Capture the cell that displays the provided text and extract its (X, Y) central coordinate. 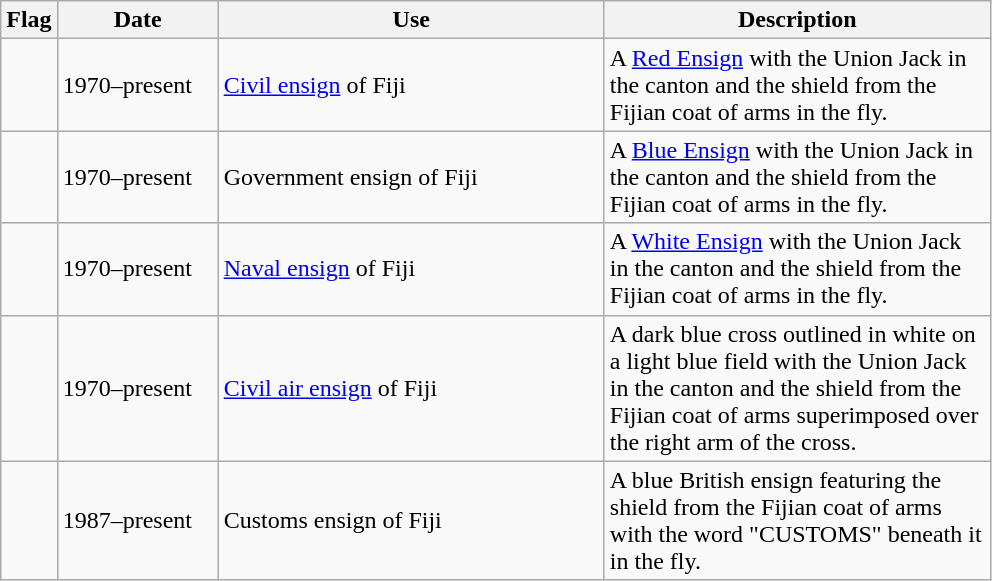
Customs ensign of Fiji (411, 520)
Date (138, 20)
1987–present (138, 520)
Description (797, 20)
A White Ensign with the Union Jack in the canton and the shield from the Fijian coat of arms in the fly. (797, 269)
A blue British ensign featuring the shield from the Fijian coat of arms with the word "CUSTOMS" beneath it in the fly. (797, 520)
A Blue Ensign with the Union Jack in the canton and the shield from the Fijian coat of arms in the fly. (797, 177)
Civil air ensign of Fiji (411, 388)
Government ensign of Fiji (411, 177)
Flag (29, 20)
Civil ensign of Fiji (411, 85)
Use (411, 20)
Naval ensign of Fiji (411, 269)
A Red Ensign with the Union Jack in the canton and the shield from the Fijian coat of arms in the fly. (797, 85)
